From the cell containing the given text, extract its center point as [x, y] coordinate. 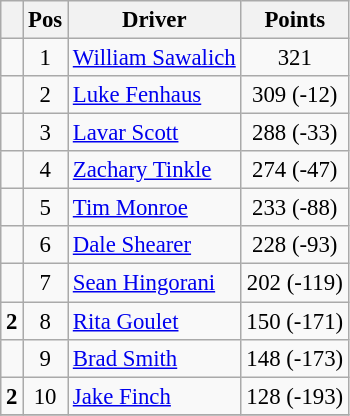
228 (-93) [294, 245]
7 [46, 283]
3 [46, 133]
321 [294, 58]
Brad Smith [155, 358]
233 (-88) [294, 208]
Pos [46, 20]
Points [294, 20]
Driver [155, 20]
128 (-193) [294, 396]
Luke Fenhaus [155, 95]
10 [46, 396]
Dale Shearer [155, 245]
Jake Finch [155, 396]
William Sawalich [155, 58]
309 (-12) [294, 95]
Zachary Tinkle [155, 170]
Sean Hingorani [155, 283]
Tim Monroe [155, 208]
202 (-119) [294, 283]
148 (-173) [294, 358]
288 (-33) [294, 133]
9 [46, 358]
Rita Goulet [155, 321]
Lavar Scott [155, 133]
274 (-47) [294, 170]
8 [46, 321]
4 [46, 170]
150 (-171) [294, 321]
6 [46, 245]
1 [46, 58]
5 [46, 208]
